Locate the cell with the specified text and output its [x, y] center coordinate. 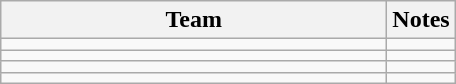
Team [194, 20]
Notes [421, 20]
